Determine the (x, y) coordinate at the center of the cell enclosing the given text.  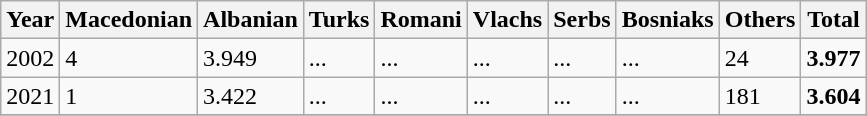
Turks (339, 20)
24 (760, 58)
Year (30, 20)
2021 (30, 96)
Others (760, 20)
3.422 (251, 96)
Bosniaks (668, 20)
2002 (30, 58)
3.604 (834, 96)
Romani (421, 20)
181 (760, 96)
3.977 (834, 58)
Total (834, 20)
4 (129, 58)
1 (129, 96)
Vlachs (507, 20)
3.949 (251, 58)
Serbs (582, 20)
Macedonian (129, 20)
Albanian (251, 20)
